Determine the (x, y) coordinate at the center of the cell enclosing the given text.  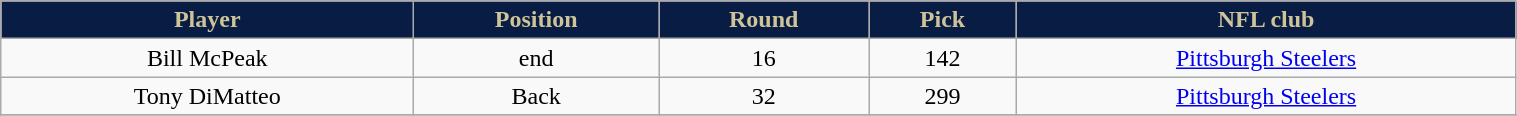
Tony DiMatteo (208, 96)
299 (942, 96)
16 (764, 58)
142 (942, 58)
NFL club (1266, 20)
Position (536, 20)
Back (536, 96)
Bill McPeak (208, 58)
Round (764, 20)
32 (764, 96)
Player (208, 20)
Pick (942, 20)
end (536, 58)
